Find where the given text appears and provide that cell's center as [x, y] coordinate. 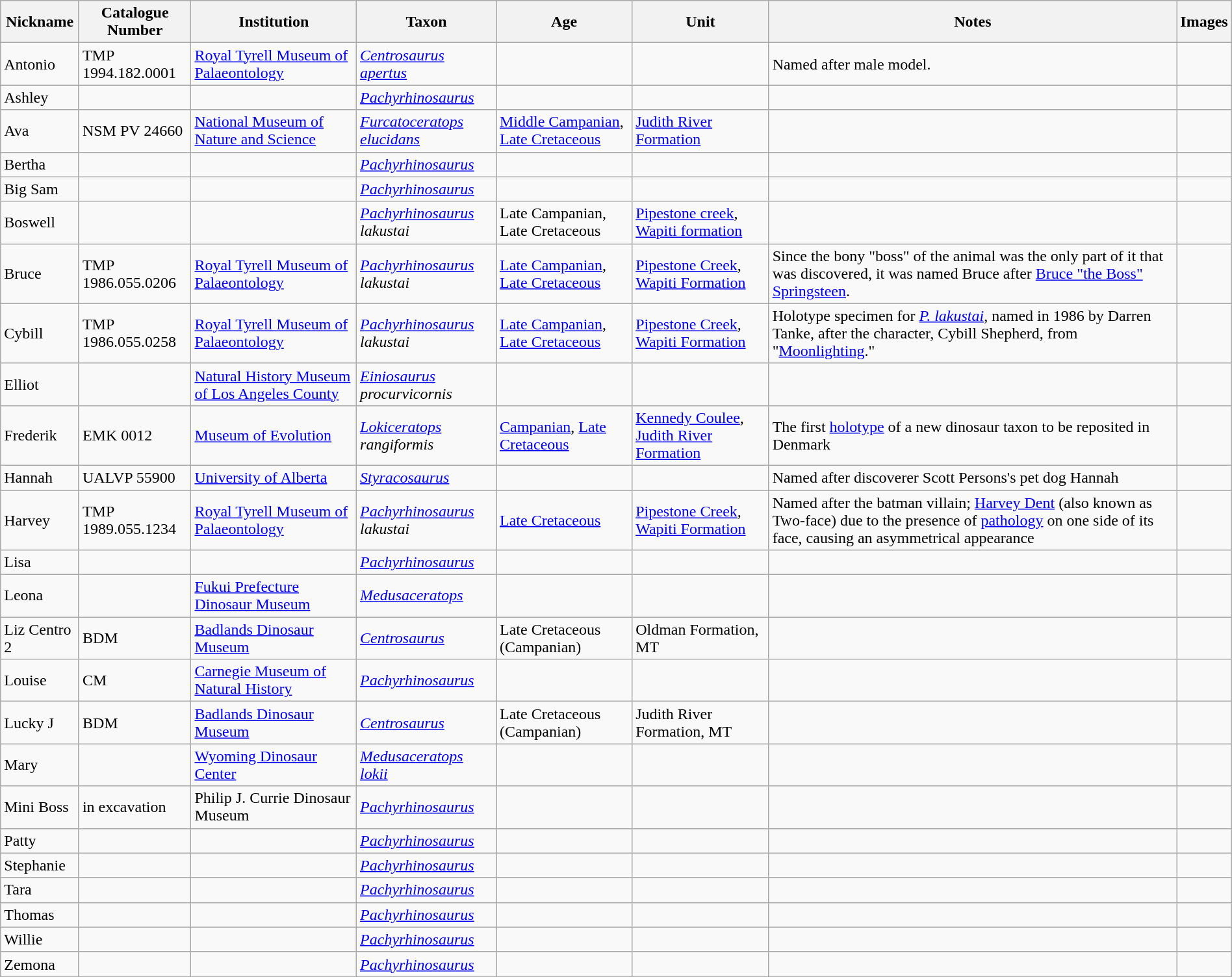
Wyoming Dinosaur Center [274, 765]
Ashley [40, 97]
Ava [40, 131]
TMP 1986.055.0206 [135, 273]
TMP 1989.055.1234 [135, 520]
in excavation [135, 807]
Lokiceratops rangiformis [426, 435]
The first holotype of a new dinosaur taxon to be reposited in Denmark [973, 435]
Oldman Formation, MT [700, 638]
Hannah [40, 477]
Catalogue Number [135, 22]
TMP 1994.182.0001 [135, 64]
Named after discoverer Scott Persons's pet dog Hannah [973, 477]
Lucky J [40, 722]
Willie [40, 939]
Einiosaurus procurvicornis [426, 385]
Big Sam [40, 189]
Museum of Evolution [274, 435]
Pipestone creek, Wapiti formation [700, 222]
Named after male model. [973, 64]
Mini Boss [40, 807]
Lisa [40, 563]
Tara [40, 890]
Late Cretaceous [564, 520]
Patty [40, 841]
Kennedy Coulee, Judith River Formation [700, 435]
Holotype specimen for P. lakustai, named in 1986 by Darren Tanke, after the character, Cybill Shepherd, from "Moonlighting." [973, 333]
UALVP 55900 [135, 477]
Institution [274, 22]
Boswell [40, 222]
Age [564, 22]
Frederik [40, 435]
Zemona [40, 964]
National Museum of Nature and Science [274, 131]
Philip J. Currie Dinosaur Museum [274, 807]
Stephanie [40, 865]
Bruce [40, 273]
Images [1204, 22]
Judith River Formation [700, 131]
EMK 0012 [135, 435]
Cybill [40, 333]
TMP 1986.055.0258 [135, 333]
Bertha [40, 164]
University of Alberta [274, 477]
Middle Campanian, Late Cretaceous [564, 131]
Natural History Museum of Los Angeles County [274, 385]
NSM PV 24660 [135, 131]
Medusaceratops lokii [426, 765]
Furcatoceratops elucidans [426, 131]
Notes [973, 22]
Unit [700, 22]
Judith River Formation, MT [700, 722]
Louise [40, 681]
Centrosaurus apertus [426, 64]
Carnegie Museum of Natural History [274, 681]
Harvey [40, 520]
Thomas [40, 915]
Nickname [40, 22]
Mary [40, 765]
Styracosaurus [426, 477]
Antonio [40, 64]
Elliot [40, 385]
Since the bony "boss" of the animal was the only part of it that was discovered, it was named Bruce after Bruce "the Boss" Springsteen. [973, 273]
Liz Centro 2 [40, 638]
Leona [40, 596]
Fukui Prefecture Dinosaur Museum [274, 596]
Taxon [426, 22]
Campanian, Late Cretaceous [564, 435]
CM [135, 681]
Medusaceratops [426, 596]
